From the cell containing the given text, extract its center point as (x, y) coordinate. 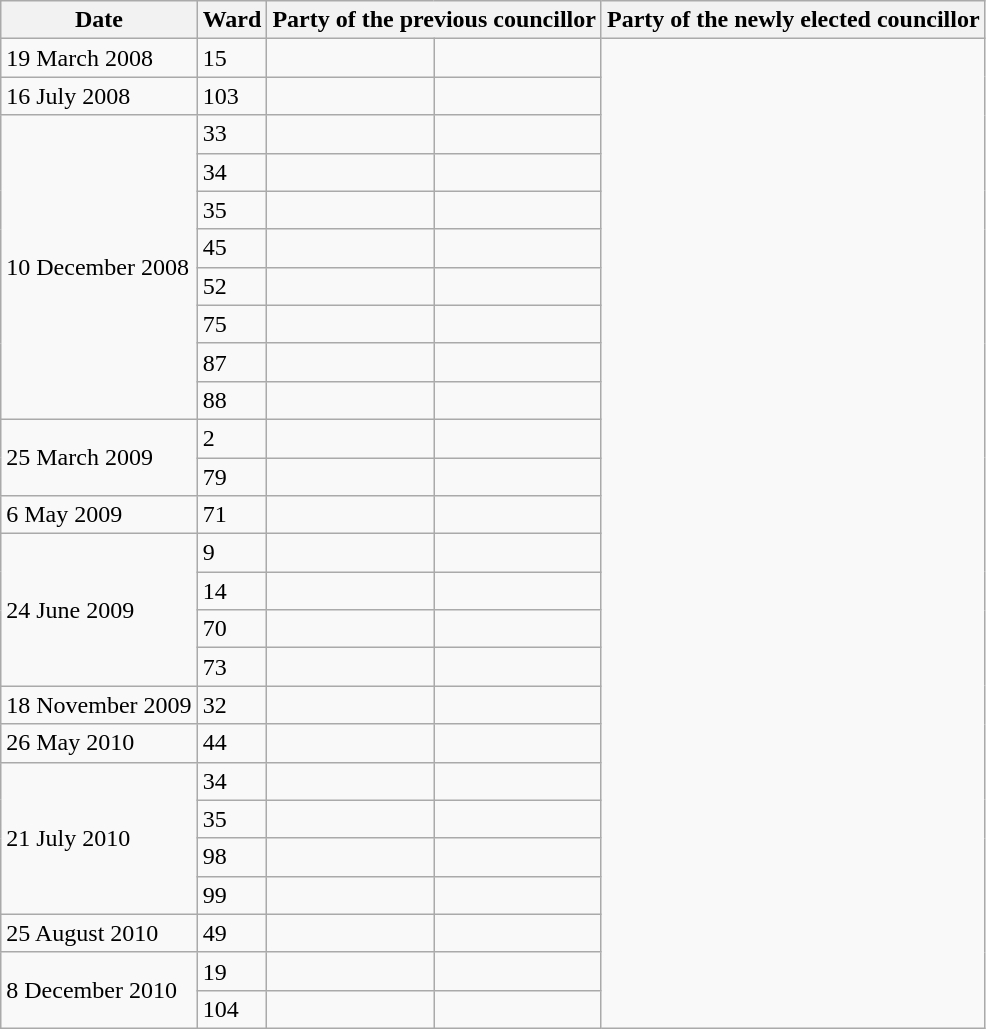
8 December 2010 (99, 990)
103 (232, 96)
25 March 2009 (99, 457)
26 May 2010 (99, 743)
98 (232, 857)
45 (232, 248)
99 (232, 895)
75 (232, 324)
88 (232, 400)
71 (232, 515)
87 (232, 362)
73 (232, 667)
16 July 2008 (99, 96)
49 (232, 933)
Party of the previous councillor (434, 20)
15 (232, 58)
79 (232, 477)
Party of the newly elected councillor (793, 20)
19 (232, 971)
9 (232, 553)
6 May 2009 (99, 515)
25 August 2010 (99, 933)
21 July 2010 (99, 838)
70 (232, 629)
2 (232, 438)
10 December 2008 (99, 267)
44 (232, 743)
24 June 2009 (99, 610)
52 (232, 286)
19 March 2008 (99, 58)
33 (232, 134)
18 November 2009 (99, 705)
32 (232, 705)
14 (232, 591)
Date (99, 20)
Ward (232, 20)
104 (232, 1009)
